Output the [X, Y] coordinate of the center of the cell containing the given text.  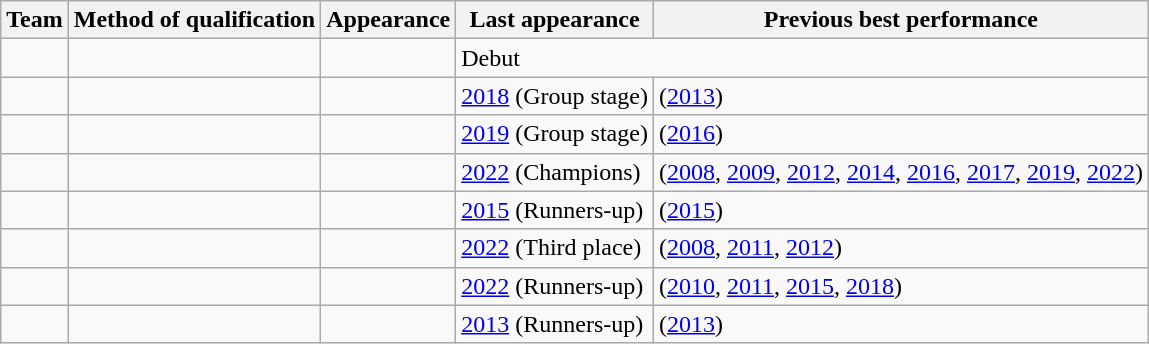
2018 (Group stage) [555, 96]
(2010, 2011, 2015, 2018) [900, 286]
2013 (Runners-up) [555, 324]
2022 (Third place) [555, 248]
Appearance [388, 20]
Team [35, 20]
(2008, 2009, 2012, 2014, 2016, 2017, 2019, 2022) [900, 172]
Previous best performance [900, 20]
2015 (Runners-up) [555, 210]
(2015) [900, 210]
2019 (Group stage) [555, 134]
Last appearance [555, 20]
Method of qualification [194, 20]
2022 (Runners-up) [555, 286]
(2008, 2011, 2012) [900, 248]
2022 (Champions) [555, 172]
Debut [802, 58]
(2016) [900, 134]
